Provide the (x, y) coordinate of the cell's center where the given text is located.  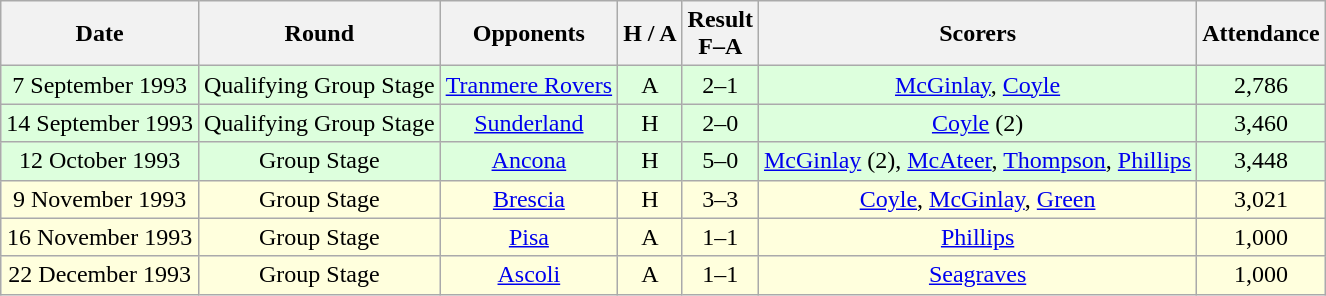
Brescia (528, 199)
9 November 1993 (100, 199)
3–3 (720, 199)
7 September 1993 (100, 85)
Seagraves (977, 275)
Sunderland (528, 123)
Ancona (528, 161)
Tranmere Rovers (528, 85)
14 September 1993 (100, 123)
Coyle, McGinlay, Green (977, 199)
2–0 (720, 123)
McGinlay, Coyle (977, 85)
12 October 1993 (100, 161)
16 November 1993 (100, 237)
Round (319, 34)
Date (100, 34)
Phillips (977, 237)
Coyle (2) (977, 123)
Scorers (977, 34)
5–0 (720, 161)
Opponents (528, 34)
3,021 (1261, 199)
H / A (650, 34)
22 December 1993 (100, 275)
ResultF–A (720, 34)
Ascoli (528, 275)
Attendance (1261, 34)
3,460 (1261, 123)
Pisa (528, 237)
2–1 (720, 85)
McGinlay (2), McAteer, Thompson, Phillips (977, 161)
2,786 (1261, 85)
3,448 (1261, 161)
